Output the [x, y] coordinate of the center of the cell containing the given text.  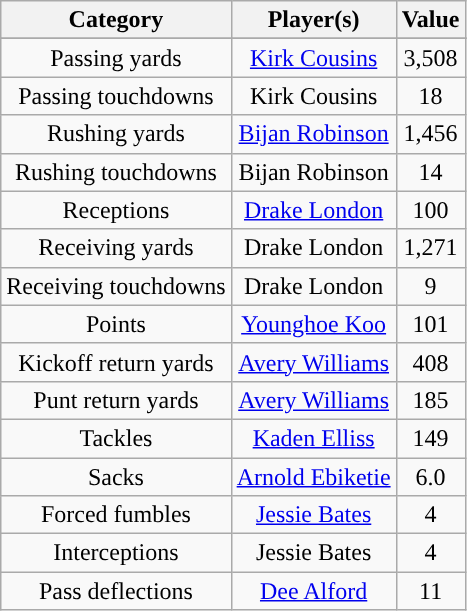
3,508 [430, 58]
Arnold Ebiketie [314, 477]
Sacks [116, 477]
Interceptions [116, 553]
Rushing touchdowns [116, 172]
Tackles [116, 438]
Receiving touchdowns [116, 286]
Category [116, 20]
Forced fumbles [116, 515]
11 [430, 591]
408 [430, 362]
Younghoe Koo [314, 324]
Rushing yards [116, 134]
100 [430, 210]
Pass deflections [116, 591]
Dee Alford [314, 591]
9 [430, 286]
1,456 [430, 134]
Passing yards [116, 58]
Passing touchdowns [116, 96]
Kickoff return yards [116, 362]
Receiving yards [116, 248]
Value [430, 20]
185 [430, 400]
Kaden Elliss [314, 438]
Player(s) [314, 20]
Points [116, 324]
Punt return yards [116, 400]
149 [430, 438]
Receptions [116, 210]
18 [430, 96]
14 [430, 172]
1,271 [430, 248]
6.0 [430, 477]
101 [430, 324]
